Extract the [X, Y] coordinate from the center of the cell holding the provided text.  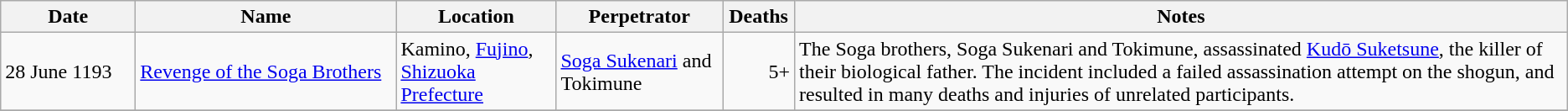
Date [69, 17]
Name [266, 17]
Perpetrator [640, 17]
Soga Sukenari and Tokimune [640, 71]
Kamino, Fujino, Shizuoka Prefecture [476, 71]
Deaths [758, 17]
Notes [1181, 17]
28 June 1193 [69, 71]
5+ [758, 71]
Revenge of the Soga Brothers [266, 71]
Location [476, 17]
